Find where the given text appears and provide that cell's center as [X, Y] coordinate. 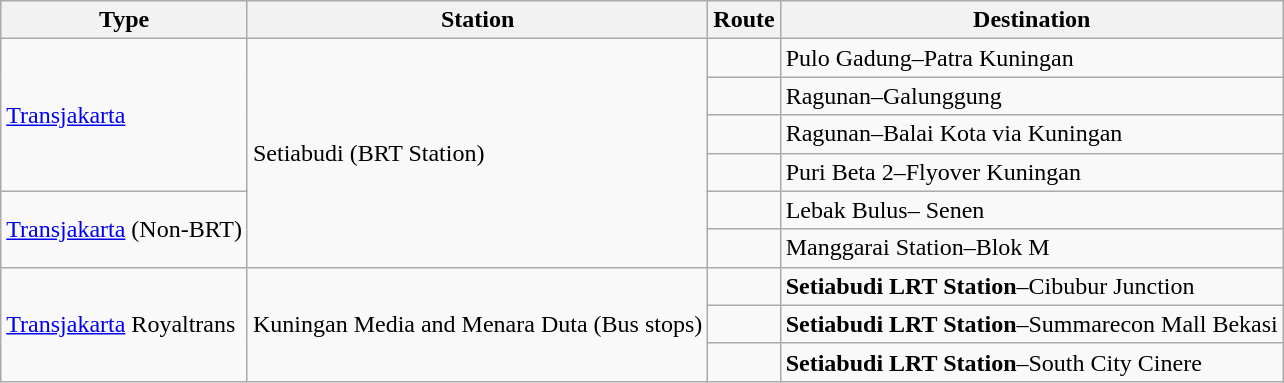
Puri Beta 2–Flyover Kuningan [1032, 172]
Kuningan Media and Menara Duta (Bus stops) [477, 324]
Lebak Bulus– Senen [1032, 210]
Station [477, 20]
Setiabudi LRT Station–Summarecon Mall Bekasi [1032, 324]
Ragunan–Balai Kota via Kuningan [1032, 134]
Route [744, 20]
Pulo Gadung–Patra Kuningan [1032, 58]
Transjakarta (Non-BRT) [124, 229]
Setiabudi (BRT Station) [477, 153]
Ragunan–Galunggung [1032, 96]
Setiabudi LRT Station–South City Cinere [1032, 362]
Transjakarta [124, 115]
Type [124, 20]
Manggarai Station–Blok M [1032, 248]
Destination [1032, 20]
Setiabudi LRT Station–Cibubur Junction [1032, 286]
Transjakarta Royaltrans [124, 324]
